Capture the cell that displays the provided text and extract its [x, y] central coordinate. 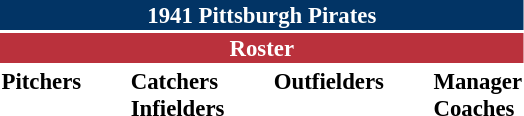
1941 Pittsburgh Pirates [262, 15]
Roster [262, 48]
